Return the (x, y) coordinate for the center point of the cell that contains the specified text.  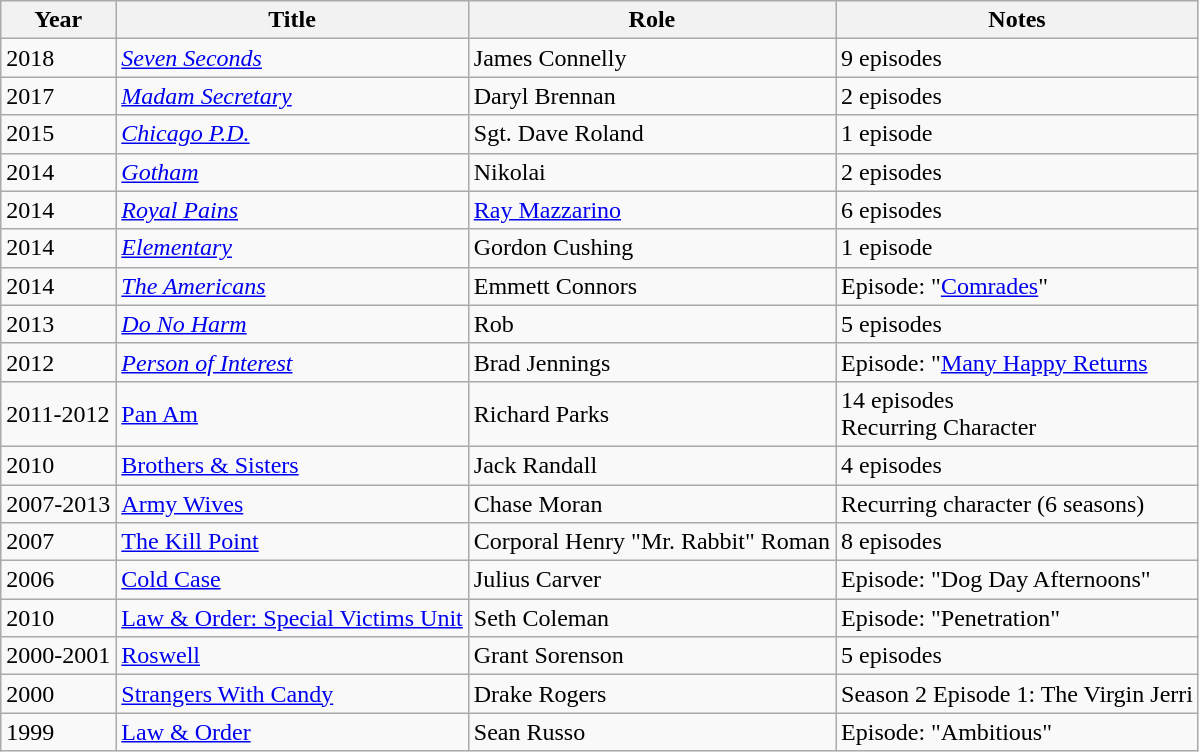
Brad Jennings (652, 362)
Episode: "Penetration" (1018, 618)
4 episodes (1018, 465)
2007 (58, 542)
2013 (58, 324)
2012 (58, 362)
Drake Rogers (652, 694)
9 episodes (1018, 58)
Recurring character (6 seasons) (1018, 503)
2018 (58, 58)
Seven Seconds (292, 58)
Grant Sorenson (652, 656)
Year (58, 20)
8 episodes (1018, 542)
Do No Harm (292, 324)
Episode: "Comrades" (1018, 286)
Pan Am (292, 414)
Ray Mazzarino (652, 210)
2017 (58, 96)
Role (652, 20)
Law & Order: Special Victims Unit (292, 618)
Gotham (292, 172)
Royal Pains (292, 210)
Notes (1018, 20)
Rob (652, 324)
Strangers With Candy (292, 694)
Chase Moran (652, 503)
6 episodes (1018, 210)
Season 2 Episode 1: The Virgin Jerri (1018, 694)
Chicago P.D. (292, 134)
1999 (58, 732)
Title (292, 20)
Madam Secretary (292, 96)
Corporal Henry "Mr. Rabbit" Roman (652, 542)
Richard Parks (652, 414)
2011-2012 (58, 414)
Julius Carver (652, 580)
Episode: "Dog Day Afternoons" (1018, 580)
Emmett Connors (652, 286)
Nikolai (652, 172)
Person of Interest (292, 362)
Elementary (292, 248)
Law & Order (292, 732)
Episode: "Many Happy Returns (1018, 362)
Episode: "Ambitious" (1018, 732)
Sgt. Dave Roland (652, 134)
Brothers & Sisters (292, 465)
Cold Case (292, 580)
Sean Russo (652, 732)
2000-2001 (58, 656)
The Kill Point (292, 542)
Seth Coleman (652, 618)
2015 (58, 134)
2007-2013 (58, 503)
James Connelly (652, 58)
Gordon Cushing (652, 248)
The Americans (292, 286)
Army Wives (292, 503)
2000 (58, 694)
Roswell (292, 656)
Daryl Brennan (652, 96)
Jack Randall (652, 465)
2006 (58, 580)
14 episodesRecurring Character (1018, 414)
